Detect which cell encompasses the target text, then output its (X, Y) center coordinate. 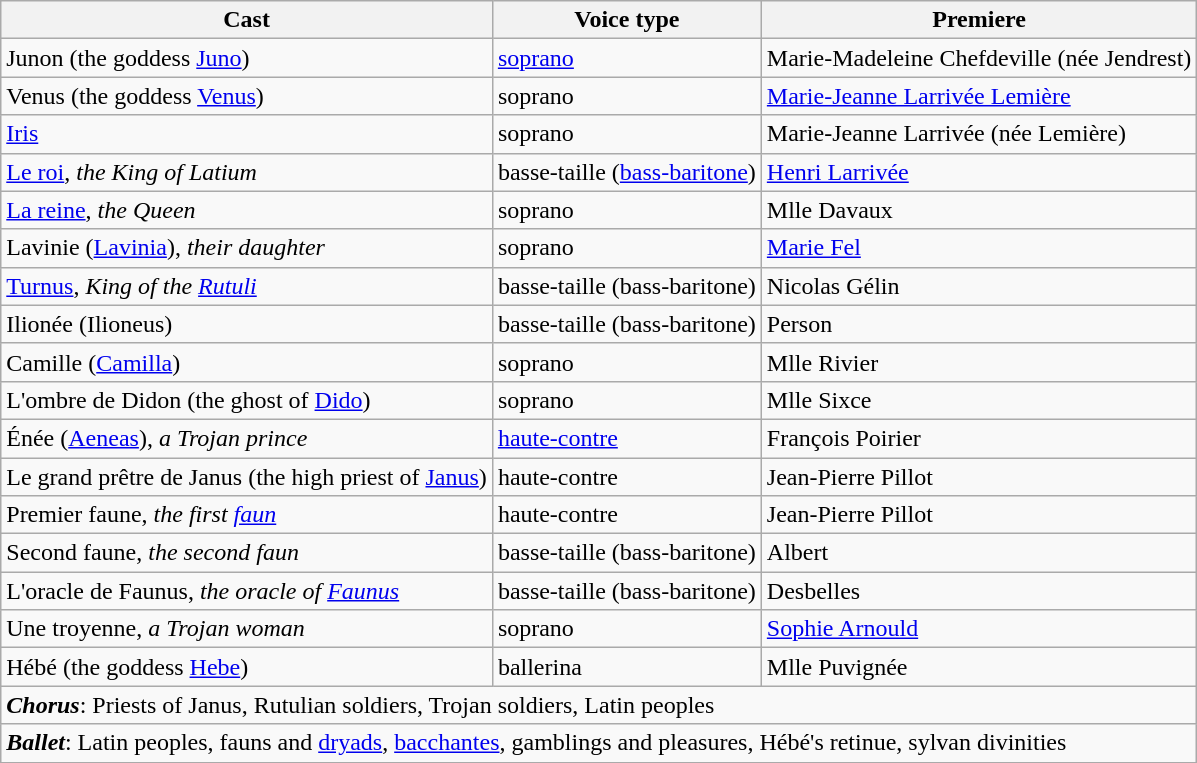
Mlle Davaux (979, 210)
Camille (Camilla) (247, 362)
Mlle Rivier (979, 362)
Marie Fel (979, 248)
François Poirier (979, 438)
Premiere (979, 20)
Ballet: Latin peoples, fauns and dryads, bacchantes, gamblings and pleasures, Hébé's retinue, sylvan divinities (599, 743)
Turnus, King of the Rutuli (247, 286)
Le grand prêtre de Janus (the high priest of Janus) (247, 477)
Une troyenne, a Trojan woman (247, 629)
La reine, the Queen (247, 210)
Marie-Jeanne Larrivée Lemière (979, 96)
ballerina (626, 667)
Desbelles (979, 591)
Voice type (626, 20)
Sophie Arnould (979, 629)
Iris (247, 134)
Hébé (the goddess Hebe) (247, 667)
Mlle Sixce (979, 400)
Énée (Aeneas), a Trojan prince (247, 438)
Lavinie (Lavinia), their daughter (247, 248)
Nicolas Gélin (979, 286)
Premier faune, the first faun (247, 515)
Cast (247, 20)
Person (979, 324)
Henri Larrivée (979, 172)
L'ombre de Didon (the ghost of Dido) (247, 400)
L'oracle de Faunus, the oracle of Faunus (247, 591)
Le roi, the King of Latium (247, 172)
Mlle Puvignée (979, 667)
Marie-Jeanne Larrivée (née Lemière) (979, 134)
Chorus: Priests of Janus, Rutulian soldiers, Trojan soldiers, Latin peoples (599, 705)
Marie-Madeleine Chefdeville (née Jendrest) (979, 58)
Albert (979, 553)
Ilionée (Ilioneus) (247, 324)
Junon (the goddess Juno) (247, 58)
Venus (the goddess Venus) (247, 96)
Second faune, the second faun (247, 553)
